Capture the cell that displays the provided text and extract its (X, Y) central coordinate. 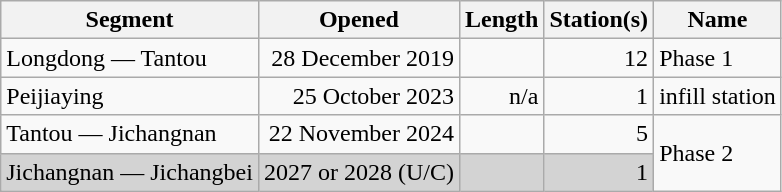
28 December 2019 (358, 58)
12 (599, 58)
5 (599, 134)
n/a (501, 96)
Peijiaying (130, 96)
2027 or 2028 (U/C) (358, 172)
Length (501, 20)
Opened (358, 20)
22 November 2024 (358, 134)
Jichangnan — Jichangbei (130, 172)
Name (718, 20)
Tantou — Jichangnan (130, 134)
Phase 2 (718, 153)
Phase 1 (718, 58)
25 October 2023 (358, 96)
Station(s) (599, 20)
infill station (718, 96)
Longdong — Tantou (130, 58)
Segment (130, 20)
